From the cell containing the given text, extract its center point as [x, y] coordinate. 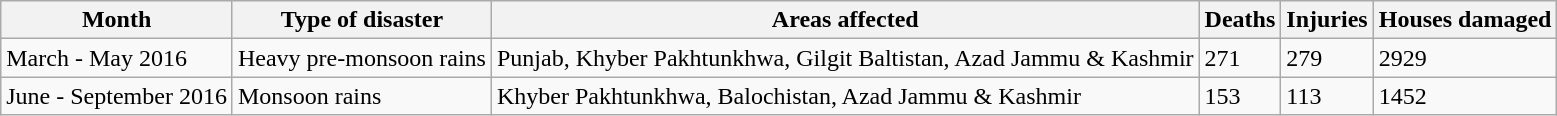
Areas affected [845, 20]
Injuries [1327, 20]
Khyber Pakhtunkhwa, Balochistan, Azad Jammu & Kashmir [845, 96]
Punjab, Khyber Pakhtunkhwa, Gilgit Baltistan, Azad Jammu & Kashmir [845, 58]
March - May 2016 [117, 58]
Type of disaster [362, 20]
279 [1327, 58]
Heavy pre-monsoon rains [362, 58]
113 [1327, 96]
June - September 2016 [117, 96]
1452 [1465, 96]
2929 [1465, 58]
271 [1240, 58]
153 [1240, 96]
Month [117, 20]
Deaths [1240, 20]
Houses damaged [1465, 20]
Monsoon rains [362, 96]
